Identify which cell holds the provided text, then report its (x, y) central coordinate. 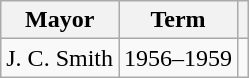
1956–1959 (178, 58)
Term (178, 20)
J. C. Smith (60, 58)
Mayor (60, 20)
